Locate the cell with the specified text and output its (X, Y) center coordinate. 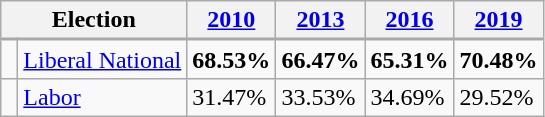
2019 (498, 20)
31.47% (232, 97)
2010 (232, 20)
34.69% (410, 97)
33.53% (320, 97)
2016 (410, 20)
70.48% (498, 60)
Election (94, 20)
Labor (102, 97)
2013 (320, 20)
Liberal National (102, 60)
65.31% (410, 60)
29.52% (498, 97)
68.53% (232, 60)
66.47% (320, 60)
